Capture the cell that displays the provided text and extract its [X, Y] central coordinate. 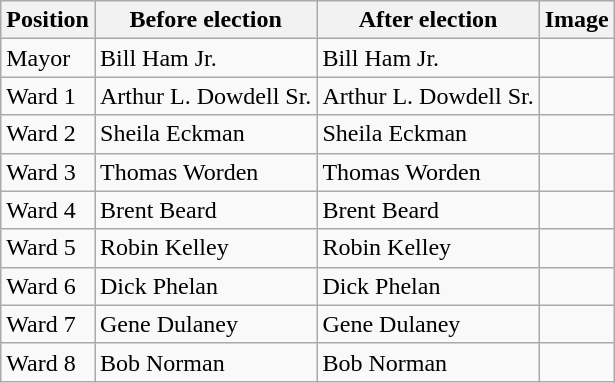
Before election [205, 20]
Ward 7 [48, 324]
Position [48, 20]
Ward 1 [48, 96]
Ward 4 [48, 210]
Ward 6 [48, 286]
Ward 8 [48, 362]
Ward 5 [48, 248]
Ward 2 [48, 134]
Image [576, 20]
After election [428, 20]
Ward 3 [48, 172]
Mayor [48, 58]
